Return the (x, y) coordinate for the center point of the cell that contains the specified text.  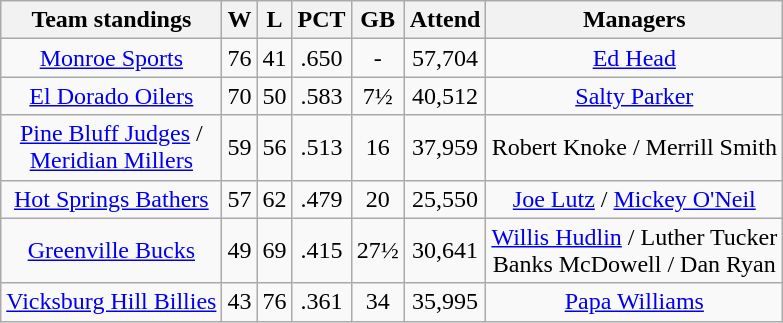
GB (378, 20)
49 (240, 250)
Willis Hudlin / Luther Tucker Banks McDowell / Dan Ryan (634, 250)
41 (274, 58)
Vicksburg Hill Billies (112, 302)
70 (240, 96)
7½ (378, 96)
Papa Williams (634, 302)
57,704 (445, 58)
Monroe Sports (112, 58)
30,641 (445, 250)
50 (274, 96)
25,550 (445, 199)
34 (378, 302)
PCT (322, 20)
37,959 (445, 148)
16 (378, 148)
Managers (634, 20)
59 (240, 148)
El Dorado Oilers (112, 96)
35,995 (445, 302)
.513 (322, 148)
56 (274, 148)
L (274, 20)
.583 (322, 96)
62 (274, 199)
43 (240, 302)
- (378, 58)
Attend (445, 20)
Salty Parker (634, 96)
57 (240, 199)
40,512 (445, 96)
Hot Springs Bathers (112, 199)
Team standings (112, 20)
.650 (322, 58)
.361 (322, 302)
.415 (322, 250)
Greenville Bucks (112, 250)
27½ (378, 250)
Robert Knoke / Merrill Smith (634, 148)
69 (274, 250)
.479 (322, 199)
20 (378, 199)
W (240, 20)
Ed Head (634, 58)
Joe Lutz / Mickey O'Neil (634, 199)
Pine Bluff Judges / Meridian Millers (112, 148)
